Pinpoint the cell where the given text exists, returning its (x, y) midpoint coordinate. 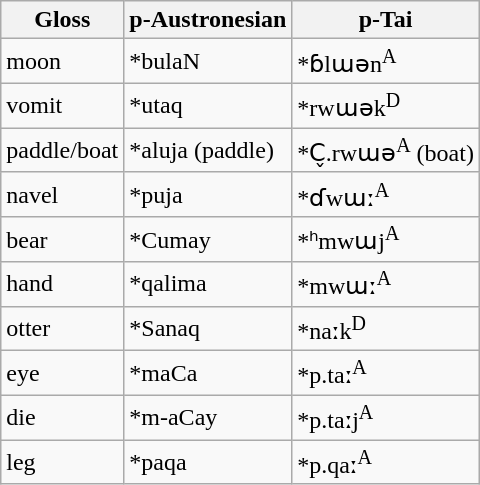
*aluja (paddle) (208, 150)
*Sanaq (208, 328)
p-Austronesian (208, 20)
*C̬.rwɯəA (boat) (386, 150)
otter (62, 328)
*bulaN (208, 62)
*ɗwɯːA (386, 194)
*rwɯəkD (386, 106)
*qalima (208, 284)
*mwɯːA (386, 284)
*naːkD (386, 328)
vomit (62, 106)
paddle/boat (62, 150)
moon (62, 62)
*ɓlɯənA (386, 62)
eye (62, 374)
*p.taːA (386, 374)
p-Tai (386, 20)
*m-aCay (208, 418)
navel (62, 194)
*utaq (208, 106)
hand (62, 284)
*ʰmwɯjA (386, 240)
Gloss (62, 20)
*p.taːjA (386, 418)
*maCa (208, 374)
*paqa (208, 462)
*Cumay (208, 240)
bear (62, 240)
leg (62, 462)
*puja (208, 194)
*p.qaːA (386, 462)
die (62, 418)
